From the cell containing the given text, extract its center point as (x, y) coordinate. 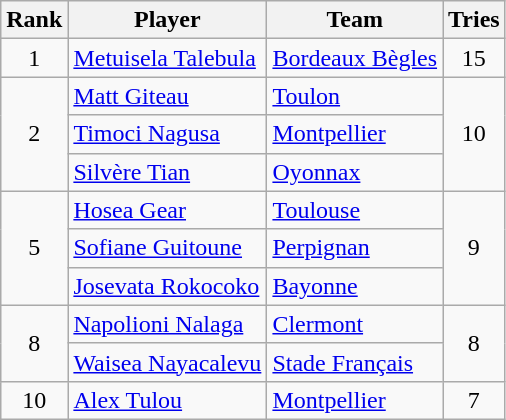
Team (355, 20)
Hosea Gear (168, 210)
Josevata Rokocoko (168, 286)
Alex Tulou (168, 400)
Player (168, 20)
15 (474, 58)
Napolioni Nalaga (168, 324)
5 (34, 248)
Stade Français (355, 362)
Oyonnax (355, 172)
Sofiane Guitoune (168, 248)
Timoci Nagusa (168, 134)
2 (34, 134)
Rank (34, 20)
Clermont (355, 324)
Metuisela Talebula (168, 58)
1 (34, 58)
7 (474, 400)
Tries (474, 20)
9 (474, 248)
Bordeaux Bègles (355, 58)
Silvère Tian (168, 172)
Toulon (355, 96)
Matt Giteau (168, 96)
Waisea Nayacalevu (168, 362)
Perpignan (355, 248)
Bayonne (355, 286)
Toulouse (355, 210)
